Return [X, Y] of the center of cell containing provided text 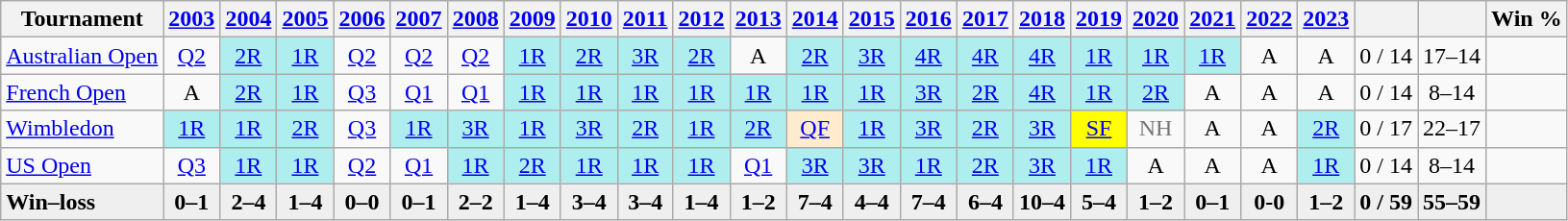
2015 [871, 19]
2021 [1213, 19]
2010 [588, 19]
22–17 [1452, 129]
2007 [419, 19]
2003 [192, 19]
17–14 [1452, 56]
2014 [815, 19]
2006 [361, 19]
US Open [83, 165]
55–59 [1452, 202]
2009 [533, 19]
2022 [1269, 19]
Australian Open [83, 56]
QF [815, 129]
2020 [1156, 19]
2011 [645, 19]
0 / 59 [1386, 202]
6–4 [984, 202]
2–4 [248, 202]
2–2 [475, 202]
NH [1156, 129]
2017 [984, 19]
Tournament [83, 19]
2018 [1042, 19]
0 / 17 [1386, 129]
2012 [702, 19]
SF [1098, 129]
10–4 [1042, 202]
0-0 [1269, 202]
2016 [929, 19]
2019 [1098, 19]
Wimbledon [83, 129]
5–4 [1098, 202]
2013 [758, 19]
0–0 [361, 202]
2008 [475, 19]
Win % [1527, 19]
Win–loss [83, 202]
French Open [83, 92]
2005 [306, 19]
2023 [1327, 19]
2004 [248, 19]
4–4 [871, 202]
